Determine the [x, y] coordinate at the center of the cell enclosing the given text.  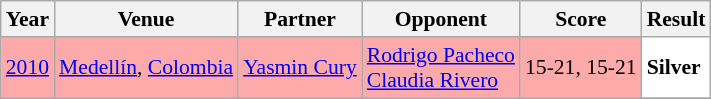
Yasmin Cury [300, 68]
Score [581, 19]
Rodrigo Pacheco Claudia Rivero [441, 68]
Result [676, 19]
Year [28, 19]
Medellín, Colombia [146, 68]
Venue [146, 19]
Partner [300, 19]
15-21, 15-21 [581, 68]
Opponent [441, 19]
Silver [676, 68]
2010 [28, 68]
